Determine the (X, Y) coordinate at the center of the cell enclosing the given text.  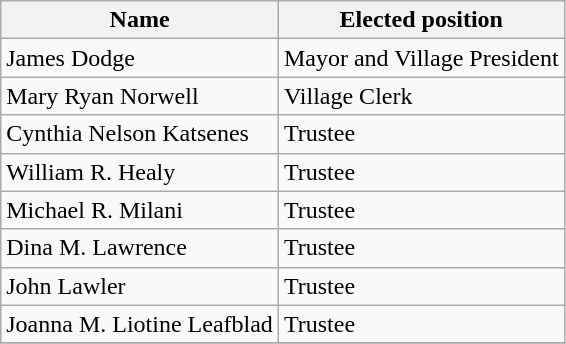
William R. Healy (140, 172)
Elected position (421, 20)
John Lawler (140, 286)
Village Clerk (421, 96)
Mary Ryan Norwell (140, 96)
Joanna M. Liotine Leafblad (140, 324)
Michael R. Milani (140, 210)
James Dodge (140, 58)
Name (140, 20)
Cynthia Nelson Katsenes (140, 134)
Dina M. Lawrence (140, 248)
Mayor and Village President (421, 58)
